Output the (x, y) coordinate of the center of the cell containing the given text.  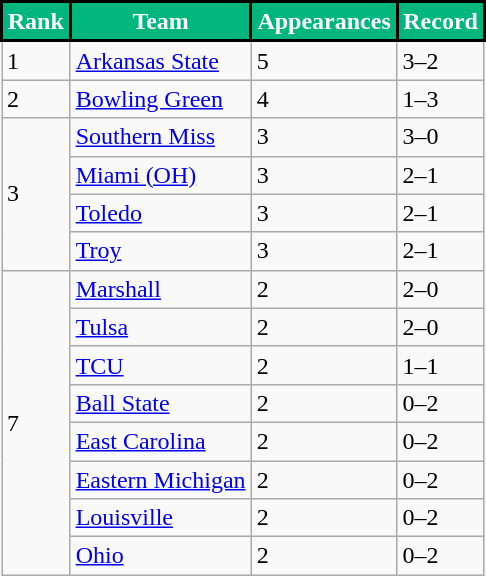
Marshall (160, 289)
Eastern Michigan (160, 479)
3–2 (440, 60)
1–1 (440, 365)
5 (324, 60)
Miami (OH) (160, 175)
Tulsa (160, 327)
7 (36, 422)
Troy (160, 251)
3–0 (440, 137)
East Carolina (160, 441)
1–3 (440, 99)
Toledo (160, 213)
Ohio (160, 556)
Southern Miss (160, 137)
Louisville (160, 518)
TCU (160, 365)
Team (160, 22)
Appearances (324, 22)
Rank (36, 22)
Bowling Green (160, 99)
4 (324, 99)
Arkansas State (160, 60)
1 (36, 60)
Record (440, 22)
Ball State (160, 403)
